Detect which cell encompasses the target text, then output its (x, y) center coordinate. 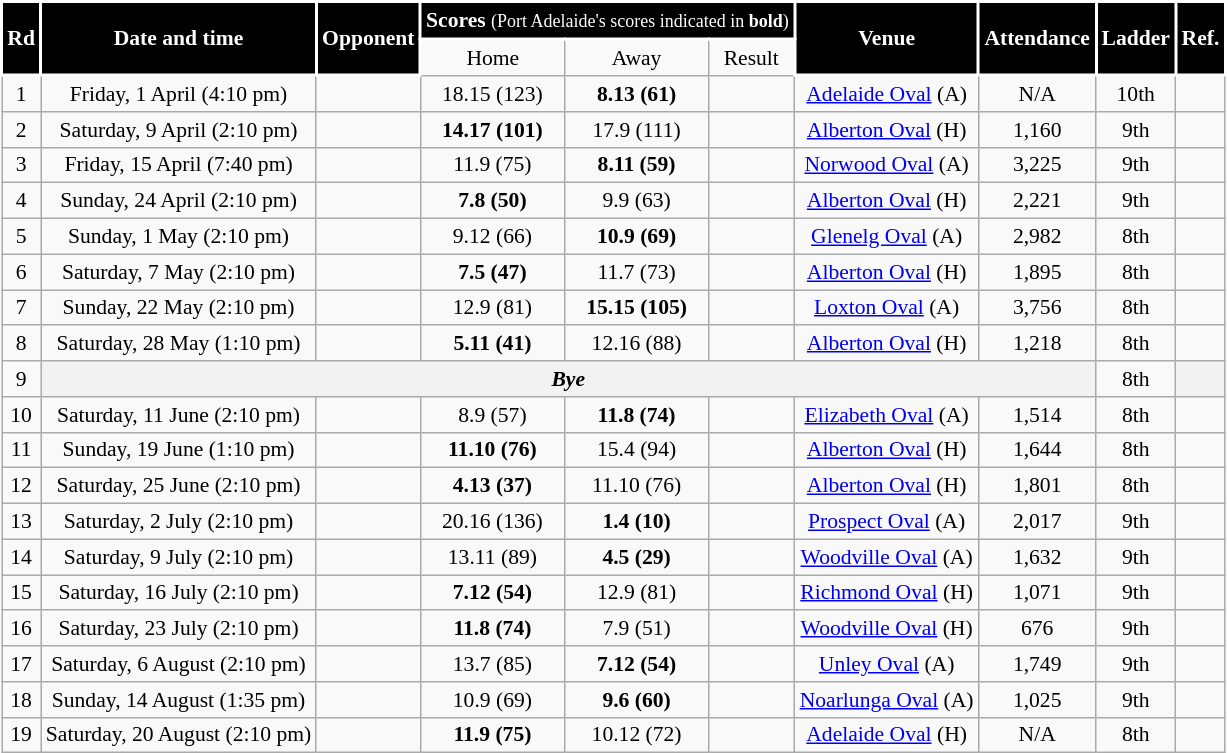
20.16 (136) (492, 522)
16 (22, 629)
Sunday, 14 August (1:35 pm) (179, 700)
Norwood Oval (A) (887, 165)
Noarlunga Oval (A) (887, 700)
Venue (887, 39)
Away (636, 57)
Rd (22, 39)
1,218 (1038, 344)
Saturday, 25 June (2:10 pm) (179, 486)
Ref. (1200, 39)
6 (22, 272)
8.11 (59) (636, 165)
1,801 (1038, 486)
15 (22, 593)
1,025 (1038, 700)
4.5 (29) (636, 557)
10 (22, 415)
14.17 (101) (492, 130)
Elizabeth Oval (A) (887, 415)
18 (22, 700)
10th (1136, 93)
Saturday, 11 June (2:10 pm) (179, 415)
1,071 (1038, 593)
Sunday, 22 May (2:10 pm) (179, 308)
Bye (568, 379)
1 (22, 93)
1,895 (1038, 272)
3,225 (1038, 165)
7 (22, 308)
Saturday, 16 July (2:10 pm) (179, 593)
13.11 (89) (492, 557)
Saturday, 6 August (2:10 pm) (179, 664)
5.11 (41) (492, 344)
3,756 (1038, 308)
Adelaide Oval (H) (887, 735)
1,644 (1038, 450)
9.9 (63) (636, 201)
Scores (Port Adelaide's scores indicated in bold) (607, 20)
12.16 (88) (636, 344)
Saturday, 20 August (2:10 pm) (179, 735)
1,160 (1038, 130)
4.13 (37) (492, 486)
9.12 (66) (492, 237)
Adelaide Oval (A) (887, 93)
13.7 (85) (492, 664)
5 (22, 237)
Saturday, 9 July (2:10 pm) (179, 557)
11.7 (73) (636, 272)
Saturday, 28 May (1:10 pm) (179, 344)
676 (1038, 629)
2,221 (1038, 201)
Result (752, 57)
Sunday, 1 May (2:10 pm) (179, 237)
13 (22, 522)
1,632 (1038, 557)
Woodville Oval (H) (887, 629)
Loxton Oval (A) (887, 308)
4 (22, 201)
Opponent (368, 39)
Friday, 15 April (7:40 pm) (179, 165)
Prospect Oval (A) (887, 522)
Attendance (1038, 39)
2,982 (1038, 237)
Glenelg Oval (A) (887, 237)
Richmond Oval (H) (887, 593)
17 (22, 664)
Ladder (1136, 39)
2 (22, 130)
Home (492, 57)
7.9 (51) (636, 629)
19 (22, 735)
3 (22, 165)
Friday, 1 April (4:10 pm) (179, 93)
8.13 (61) (636, 93)
8 (22, 344)
7.8 (50) (492, 201)
1.4 (10) (636, 522)
Woodville Oval (A) (887, 557)
12 (22, 486)
2,017 (1038, 522)
17.9 (111) (636, 130)
10.12 (72) (636, 735)
9.6 (60) (636, 700)
Sunday, 19 June (1:10 pm) (179, 450)
7.5 (47) (492, 272)
15.4 (94) (636, 450)
11 (22, 450)
Saturday, 9 April (2:10 pm) (179, 130)
18.15 (123) (492, 93)
Unley Oval (A) (887, 664)
14 (22, 557)
1,514 (1038, 415)
15.15 (105) (636, 308)
Saturday, 2 July (2:10 pm) (179, 522)
Saturday, 23 July (2:10 pm) (179, 629)
Date and time (179, 39)
Sunday, 24 April (2:10 pm) (179, 201)
8.9 (57) (492, 415)
9 (22, 379)
Saturday, 7 May (2:10 pm) (179, 272)
1,749 (1038, 664)
